From the cell containing the given text, extract its center point as (x, y) coordinate. 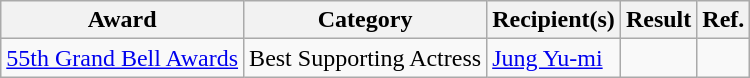
Recipient(s) (554, 20)
Award (122, 20)
Result (658, 20)
55th Grand Bell Awards (122, 58)
Best Supporting Actress (366, 58)
Category (366, 20)
Jung Yu-mi (554, 58)
Ref. (724, 20)
